Capture the cell that displays the provided text and extract its (x, y) central coordinate. 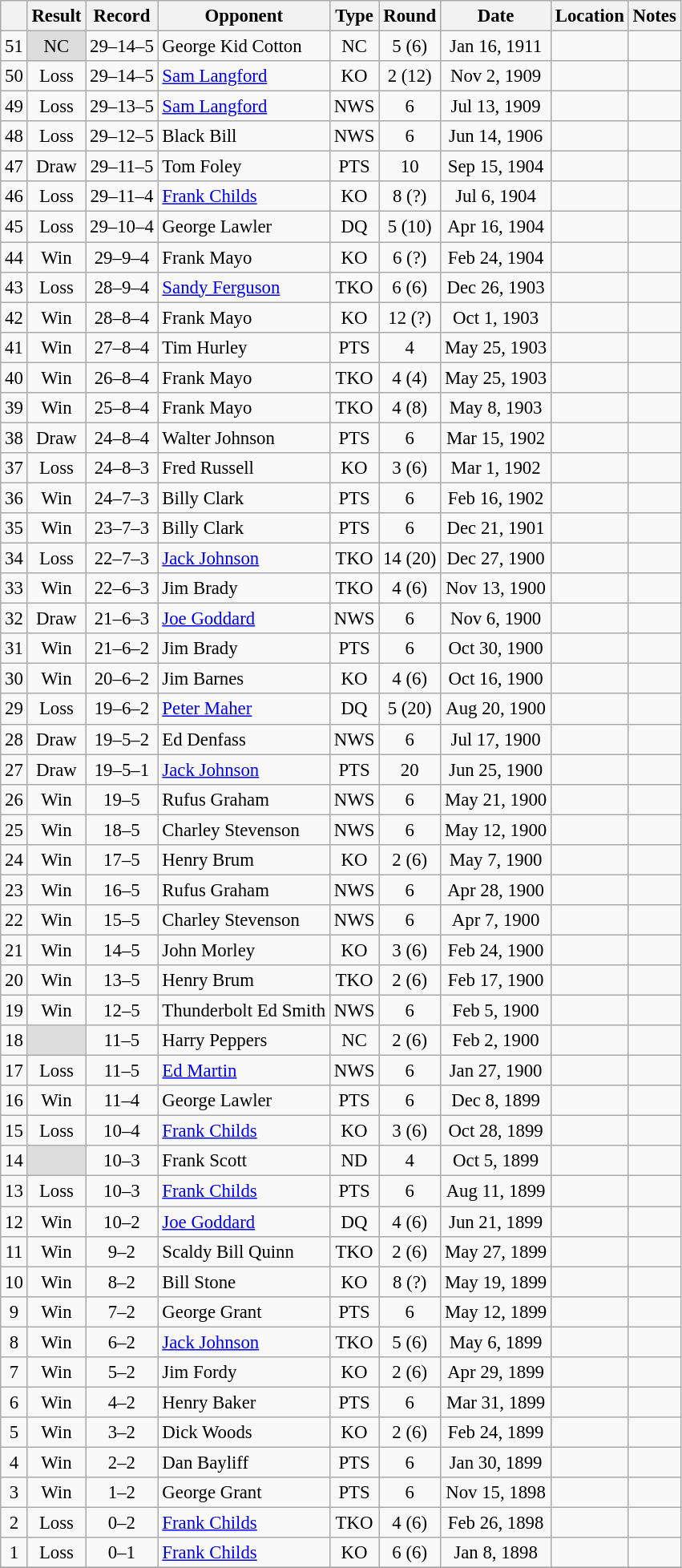
26–8–4 (122, 378)
Tom Foley (244, 167)
Nov 6, 1900 (496, 619)
Nov 2, 1909 (496, 76)
May 27, 1899 (496, 1251)
Jan 8, 1898 (496, 1553)
46 (14, 196)
21–6–3 (122, 619)
2 (14, 1523)
30 (14, 679)
22 (14, 920)
3 (14, 1493)
Type (354, 16)
35 (14, 528)
Dec 26, 1903 (496, 287)
Jun 25, 1900 (496, 770)
4 (4) (410, 378)
Frank Scott (244, 1162)
6–2 (122, 1342)
Fred Russell (244, 468)
Aug 20, 1900 (496, 709)
Henry Baker (244, 1402)
10–2 (122, 1222)
Dick Woods (244, 1433)
12 (?) (410, 317)
Jan 16, 1911 (496, 46)
44 (14, 257)
Ed Martin (244, 1071)
4–2 (122, 1402)
Feb 16, 1902 (496, 498)
May 12, 1900 (496, 830)
Scaldy Bill Quinn (244, 1251)
51 (14, 46)
Feb 24, 1899 (496, 1433)
Oct 16, 1900 (496, 679)
Black Bill (244, 136)
31 (14, 649)
7–2 (122, 1311)
11–4 (122, 1101)
Jim Barnes (244, 679)
34 (14, 559)
Bill Stone (244, 1282)
1–2 (122, 1493)
16 (14, 1101)
Jul 17, 1900 (496, 739)
Jun 14, 1906 (496, 136)
Harry Peppers (244, 1041)
Oct 28, 1899 (496, 1131)
38 (14, 438)
0–2 (122, 1523)
33 (14, 588)
24 (14, 860)
3–2 (122, 1433)
13–5 (122, 980)
42 (14, 317)
6 (?) (410, 257)
Dan Bayliff (244, 1462)
19 (14, 1011)
Notes (654, 16)
10–4 (122, 1131)
Apr 16, 1904 (496, 227)
5 (20) (410, 709)
39 (14, 408)
24–8–4 (122, 438)
48 (14, 136)
May 21, 1900 (496, 799)
27–8–4 (122, 347)
Location (590, 16)
Mar 31, 1899 (496, 1402)
14 (14, 1162)
43 (14, 287)
Jim Fordy (244, 1372)
9–2 (122, 1251)
Thunderbolt Ed Smith (244, 1011)
15 (14, 1131)
Sandy Ferguson (244, 287)
0–1 (122, 1553)
14 (20) (410, 559)
Nov 13, 1900 (496, 588)
Feb 24, 1900 (496, 950)
Apr 28, 1900 (496, 890)
May 8, 1903 (496, 408)
Oct 5, 1899 (496, 1162)
40 (14, 378)
25 (14, 830)
20–6–2 (122, 679)
47 (14, 167)
17–5 (122, 860)
ND (354, 1162)
May 12, 1899 (496, 1311)
Jul 13, 1909 (496, 107)
29–11–5 (122, 167)
George Kid Cotton (244, 46)
11 (14, 1251)
Peter Maher (244, 709)
John Morley (244, 950)
5–2 (122, 1372)
24–7–3 (122, 498)
13 (14, 1191)
Dec 27, 1900 (496, 559)
50 (14, 76)
8–2 (122, 1282)
Apr 29, 1899 (496, 1372)
Feb 24, 1904 (496, 257)
Feb 26, 1898 (496, 1523)
Oct 1, 1903 (496, 317)
27 (14, 770)
2–2 (122, 1462)
Nov 15, 1898 (496, 1493)
28–9–4 (122, 287)
Result (56, 16)
19–5–1 (122, 770)
Jan 30, 1899 (496, 1462)
15–5 (122, 920)
23–7–3 (122, 528)
Ed Denfass (244, 739)
36 (14, 498)
19–5 (122, 799)
Apr 7, 1900 (496, 920)
12 (14, 1222)
21 (14, 950)
41 (14, 347)
Feb 17, 1900 (496, 980)
May 7, 1900 (496, 860)
18–5 (122, 830)
49 (14, 107)
29–11–4 (122, 196)
29 (14, 709)
Opponent (244, 16)
29–9–4 (122, 257)
Mar 1, 1902 (496, 468)
26 (14, 799)
4 (8) (410, 408)
Dec 8, 1899 (496, 1101)
23 (14, 890)
9 (14, 1311)
14–5 (122, 950)
7 (14, 1372)
29–12–5 (122, 136)
19–6–2 (122, 709)
37 (14, 468)
May 19, 1899 (496, 1282)
Date (496, 16)
21–6–2 (122, 649)
Jul 6, 1904 (496, 196)
5 (14, 1433)
Tim Hurley (244, 347)
Round (410, 16)
32 (14, 619)
Mar 15, 1902 (496, 438)
Jan 27, 1900 (496, 1071)
2 (12) (410, 76)
45 (14, 227)
Feb 2, 1900 (496, 1041)
8 (14, 1342)
28 (14, 739)
25–8–4 (122, 408)
28–8–4 (122, 317)
May 6, 1899 (496, 1342)
17 (14, 1071)
Jun 21, 1899 (496, 1222)
Oct 30, 1900 (496, 649)
Feb 5, 1900 (496, 1011)
22–7–3 (122, 559)
12–5 (122, 1011)
18 (14, 1041)
29–13–5 (122, 107)
Walter Johnson (244, 438)
22–6–3 (122, 588)
24–8–3 (122, 468)
16–5 (122, 890)
Dec 21, 1901 (496, 528)
1 (14, 1553)
Aug 11, 1899 (496, 1191)
5 (10) (410, 227)
Sep 15, 1904 (496, 167)
19–5–2 (122, 739)
29–10–4 (122, 227)
Record (122, 16)
